From the cell containing the given text, extract its center point as [x, y] coordinate. 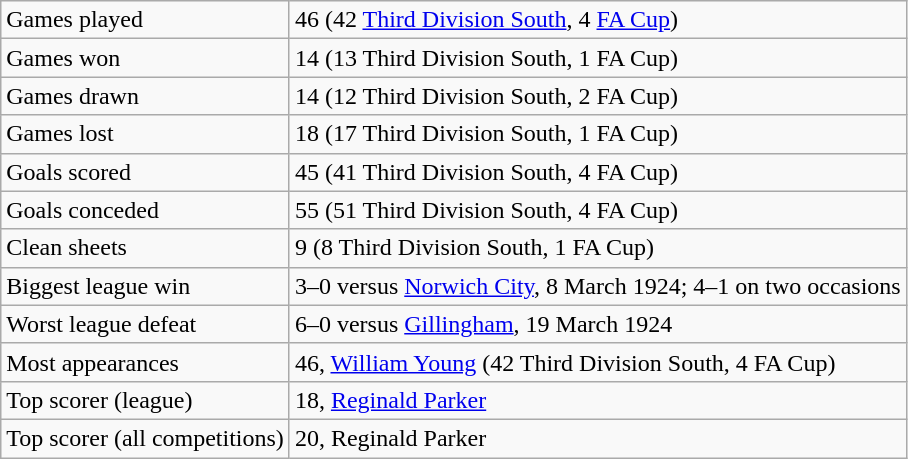
45 (41 Third Division South, 4 FA Cup) [598, 172]
14 (12 Third Division South, 2 FA Cup) [598, 96]
9 (8 Third Division South, 1 FA Cup) [598, 248]
Top scorer (league) [146, 400]
Clean sheets [146, 248]
Worst league defeat [146, 324]
Games played [146, 20]
14 (13 Third Division South, 1 FA Cup) [598, 58]
Most appearances [146, 362]
Goals scored [146, 172]
Biggest league win [146, 286]
20, Reginald Parker [598, 438]
18 (17 Third Division South, 1 FA Cup) [598, 134]
3–0 versus Norwich City, 8 March 1924; 4–1 on two occasions [598, 286]
Goals conceded [146, 210]
18, Reginald Parker [598, 400]
Games lost [146, 134]
46 (42 Third Division South, 4 FA Cup) [598, 20]
46, William Young (42 Third Division South, 4 FA Cup) [598, 362]
6–0 versus Gillingham, 19 March 1924 [598, 324]
Games drawn [146, 96]
55 (51 Third Division South, 4 FA Cup) [598, 210]
Games won [146, 58]
Top scorer (all competitions) [146, 438]
